Determine the (x, y) coordinate at the center of the cell enclosing the given text.  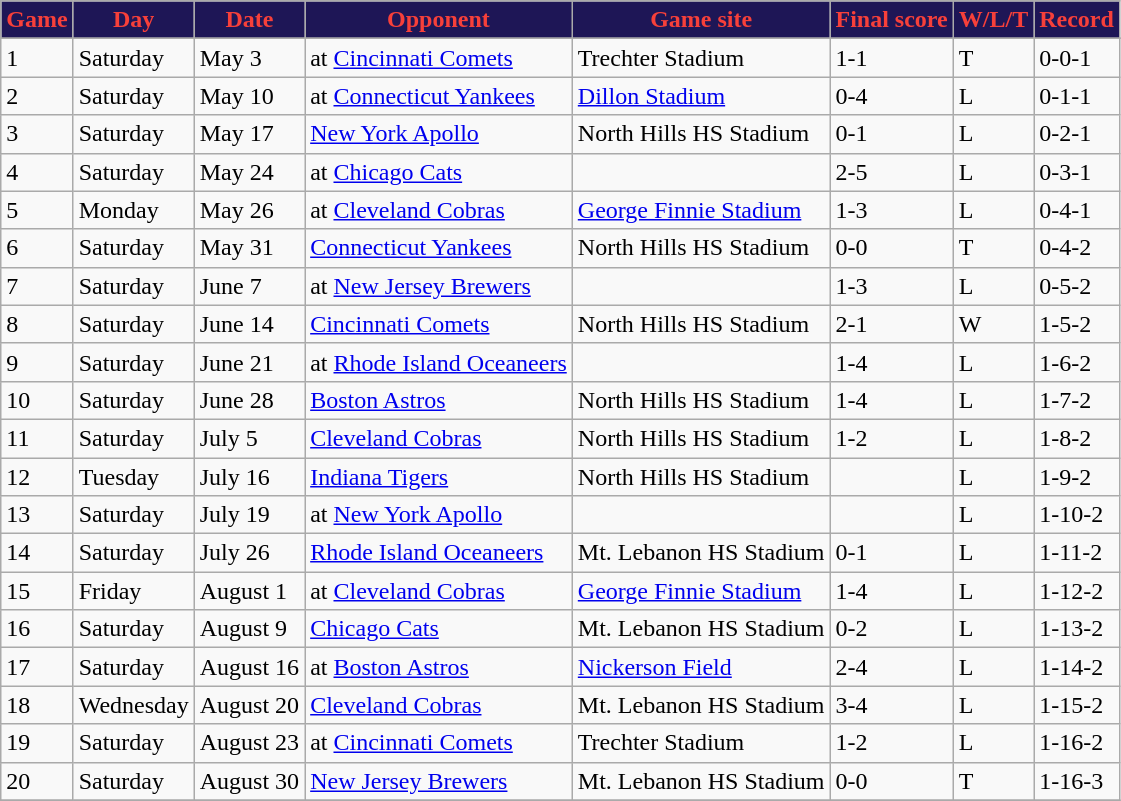
Wednesday (134, 705)
August 30 (249, 781)
1 (37, 58)
May 24 (249, 172)
Connecticut Yankees (439, 248)
0-2 (892, 629)
Opponent (439, 20)
1-15-2 (1077, 705)
Friday (134, 591)
Final score (892, 20)
0-3-1 (1077, 172)
1-9-2 (1077, 477)
July 5 (249, 438)
at Chicago Cats (439, 172)
May 3 (249, 58)
5 (37, 210)
at Connecticut Yankees (439, 96)
0-5-2 (1077, 286)
Dillon Stadium (701, 96)
10 (37, 400)
June 28 (249, 400)
at New Jersey Brewers (439, 286)
W/L/T (993, 20)
1-1 (892, 58)
Day (134, 20)
1-6-2 (1077, 362)
0-1-1 (1077, 96)
16 (37, 629)
at Boston Astros (439, 667)
June 21 (249, 362)
August 9 (249, 629)
August 23 (249, 743)
May 31 (249, 248)
Monday (134, 210)
2-4 (892, 667)
Cincinnati Comets (439, 324)
0-4-2 (1077, 248)
2 (37, 96)
13 (37, 515)
2-5 (892, 172)
Indiana Tigers (439, 477)
1-13-2 (1077, 629)
18 (37, 705)
20 (37, 781)
7 (37, 286)
8 (37, 324)
June 14 (249, 324)
July 19 (249, 515)
11 (37, 438)
15 (37, 591)
9 (37, 362)
W (993, 324)
4 (37, 172)
August 1 (249, 591)
Game site (701, 20)
May 10 (249, 96)
May 17 (249, 134)
3-4 (892, 705)
Tuesday (134, 477)
0-0-1 (1077, 58)
at New York Apollo (439, 515)
July 16 (249, 477)
New Jersey Brewers (439, 781)
1-14-2 (1077, 667)
2-1 (892, 324)
Date (249, 20)
New York Apollo (439, 134)
Nickerson Field (701, 667)
1-16-3 (1077, 781)
0-4 (892, 96)
June 7 (249, 286)
17 (37, 667)
0-2-1 (1077, 134)
12 (37, 477)
1-7-2 (1077, 400)
19 (37, 743)
July 26 (249, 553)
Boston Astros (439, 400)
1-10-2 (1077, 515)
1-11-2 (1077, 553)
1-8-2 (1077, 438)
1-12-2 (1077, 591)
August 20 (249, 705)
Chicago Cats (439, 629)
1-16-2 (1077, 743)
1-5-2 (1077, 324)
0-4-1 (1077, 210)
at Rhode Island Oceaneers (439, 362)
Record (1077, 20)
6 (37, 248)
August 16 (249, 667)
14 (37, 553)
3 (37, 134)
Rhode Island Oceaneers (439, 553)
May 26 (249, 210)
Game (37, 20)
